Provide the (x, y) coordinate of the cell's center where the given text is located.  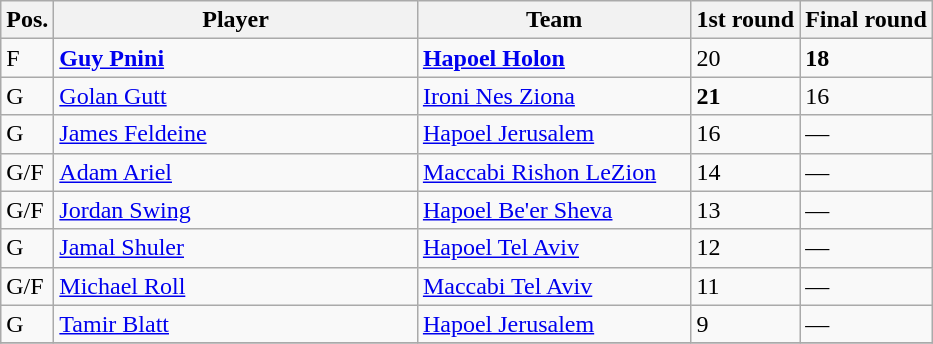
21 (746, 96)
Hapoel Holon (554, 58)
James Feldeine (236, 134)
Tamir Blatt (236, 324)
Hapoel Be'er Sheva (554, 210)
18 (866, 58)
F (28, 58)
12 (746, 248)
Player (236, 20)
13 (746, 210)
11 (746, 286)
Pos. (28, 20)
Ironi Nes Ziona (554, 96)
Golan Gutt (236, 96)
Maccabi Rishon LeZion (554, 172)
Maccabi Tel Aviv (554, 286)
14 (746, 172)
20 (746, 58)
Team (554, 20)
Hapoel Tel Aviv (554, 248)
9 (746, 324)
Final round (866, 20)
Jordan Swing (236, 210)
Michael Roll (236, 286)
Guy Pnini (236, 58)
1st round (746, 20)
Adam Ariel (236, 172)
Jamal Shuler (236, 248)
